Scan for the cell matching the given text and deliver its (X, Y) coordinate at center. 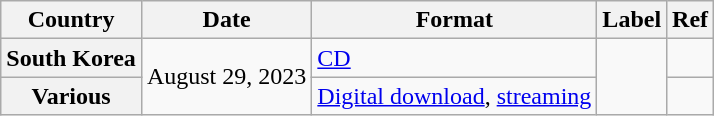
Country (72, 20)
South Korea (72, 58)
Digital download, streaming (454, 96)
Date (226, 20)
Format (454, 20)
Label (632, 20)
August 29, 2023 (226, 77)
CD (454, 58)
Ref (690, 20)
Various (72, 96)
